Locate the cell with the specified text and output its (x, y) center coordinate. 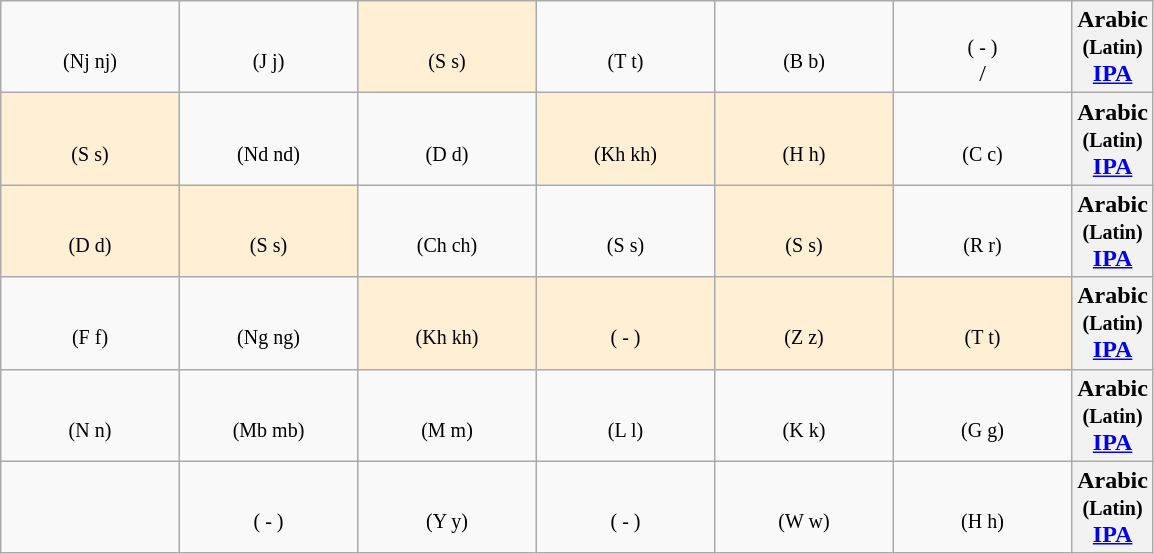
(Z z) (804, 323)
(L l) (625, 415)
(F f) (90, 323)
( - ) (625, 323)
(R r) (982, 231)
(W w) (804, 507)
(G g) (982, 415)
(Nd nd) (268, 139)
(Ng ng) (268, 323)
(B b) (804, 47)
‌( - )/ (982, 47)
(C c) (982, 139)
(N n) (90, 415)
(Ch ch) (447, 231)
(Nj nj) (90, 47)
(Mb mb) (268, 415)
(M m) (447, 415)
(J j) (268, 47)
(K k) (804, 415)
(Y y) (447, 507)
